Locate the cell with the specified text and output its [x, y] center coordinate. 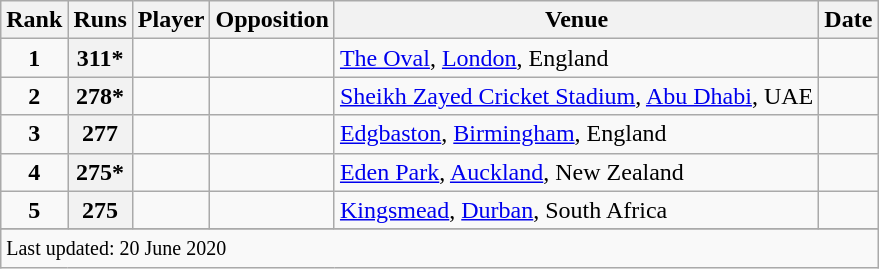
311* [100, 58]
Last updated: 20 June 2020 [440, 248]
Kingsmead, Durban, South Africa [576, 210]
4 [34, 172]
1 [34, 58]
Edgbaston, Birmingham, England [576, 134]
Date [848, 20]
Sheikh Zayed Cricket Stadium, Abu Dhabi, UAE [576, 96]
278* [100, 96]
2 [34, 96]
3 [34, 134]
Opposition [272, 20]
Rank [34, 20]
5 [34, 210]
Eden Park, Auckland, New Zealand [576, 172]
277 [100, 134]
275 [100, 210]
Player [171, 20]
Venue [576, 20]
275* [100, 172]
Runs [100, 20]
The Oval, London, England [576, 58]
